Scan for the cell matching the given text and deliver its (x, y) coordinate at center. 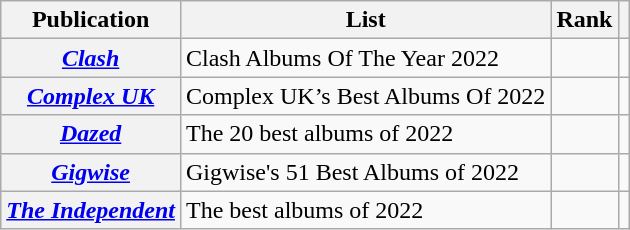
Gigwise's 51 Best Albums of 2022 (365, 172)
The Independent (91, 210)
Complex UK’s Best Albums Of 2022 (365, 96)
Rank (584, 20)
Dazed (91, 134)
Clash Albums Of The Year 2022 (365, 58)
Clash (91, 58)
Complex UK (91, 96)
Publication (91, 20)
The 20 best albums of 2022 (365, 134)
Gigwise (91, 172)
The best albums of 2022 (365, 210)
List (365, 20)
